Output the [x, y] coordinate of the center of the cell containing the given text.  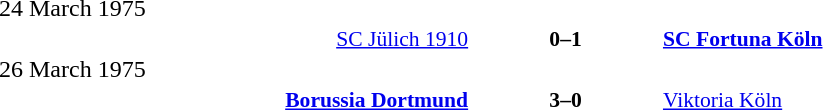
0–1 [566, 38]
